Pinpoint the cell where the given text exists, returning its (X, Y) midpoint coordinate. 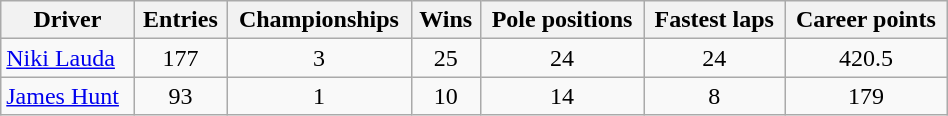
Career points (866, 20)
25 (446, 58)
3 (320, 58)
8 (714, 96)
179 (866, 96)
Niki Lauda (68, 58)
10 (446, 96)
Driver (68, 20)
Entries (180, 20)
Wins (446, 20)
93 (180, 96)
Pole positions (562, 20)
James Hunt (68, 96)
1 (320, 96)
Championships (320, 20)
420.5 (866, 58)
Fastest laps (714, 20)
177 (180, 58)
14 (562, 96)
